Determine the [X, Y] coordinate at the center of the cell enclosing the given text.  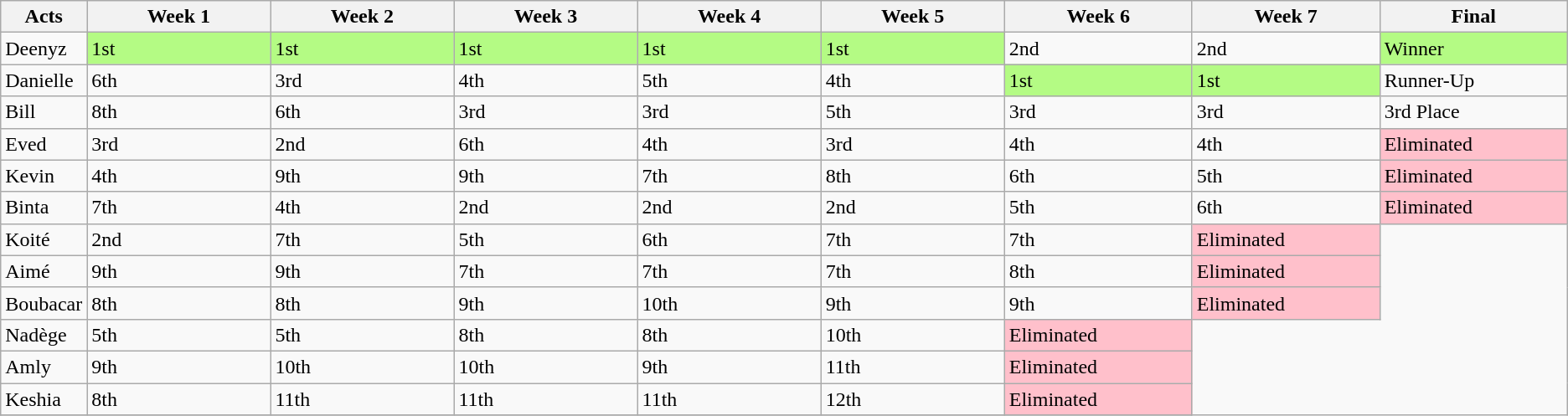
Binta [44, 208]
Amly [44, 367]
Week 5 [913, 17]
Deenyz [44, 49]
Danielle [44, 80]
Week 1 [179, 17]
Runner-Up [1473, 80]
Week 3 [546, 17]
12th [913, 399]
Winner [1473, 49]
3rd Place [1473, 112]
Koité [44, 239]
Boubacar [44, 303]
Aimé [44, 271]
Kevin [44, 176]
Nadège [44, 335]
Week 4 [729, 17]
Week 7 [1286, 17]
Week 6 [1098, 17]
Bill [44, 112]
Eved [44, 144]
Week 2 [362, 17]
Keshia [44, 399]
Final [1473, 17]
Acts [44, 17]
